Pinpoint the cell where the given text exists, returning its [X, Y] midpoint coordinate. 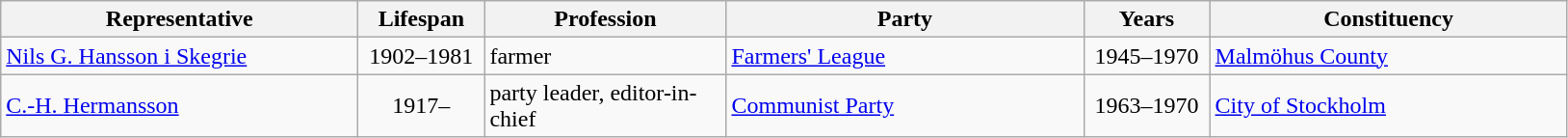
farmer [605, 56]
1963–1970 [1146, 106]
Communist Party [905, 106]
1902–1981 [422, 56]
Party [905, 19]
Constituency [1389, 19]
1917– [422, 106]
City of Stockholm [1389, 106]
Representative [179, 19]
1945–1970 [1146, 56]
party leader, editor-in-chief [605, 106]
Profession [605, 19]
C.-H. Hermansson [179, 106]
Lifespan [422, 19]
Malmöhus County [1389, 56]
Farmers' League [905, 56]
Nils G. Hansson i Skegrie [179, 56]
Years [1146, 19]
